Capture the cell that displays the provided text and extract its [x, y] central coordinate. 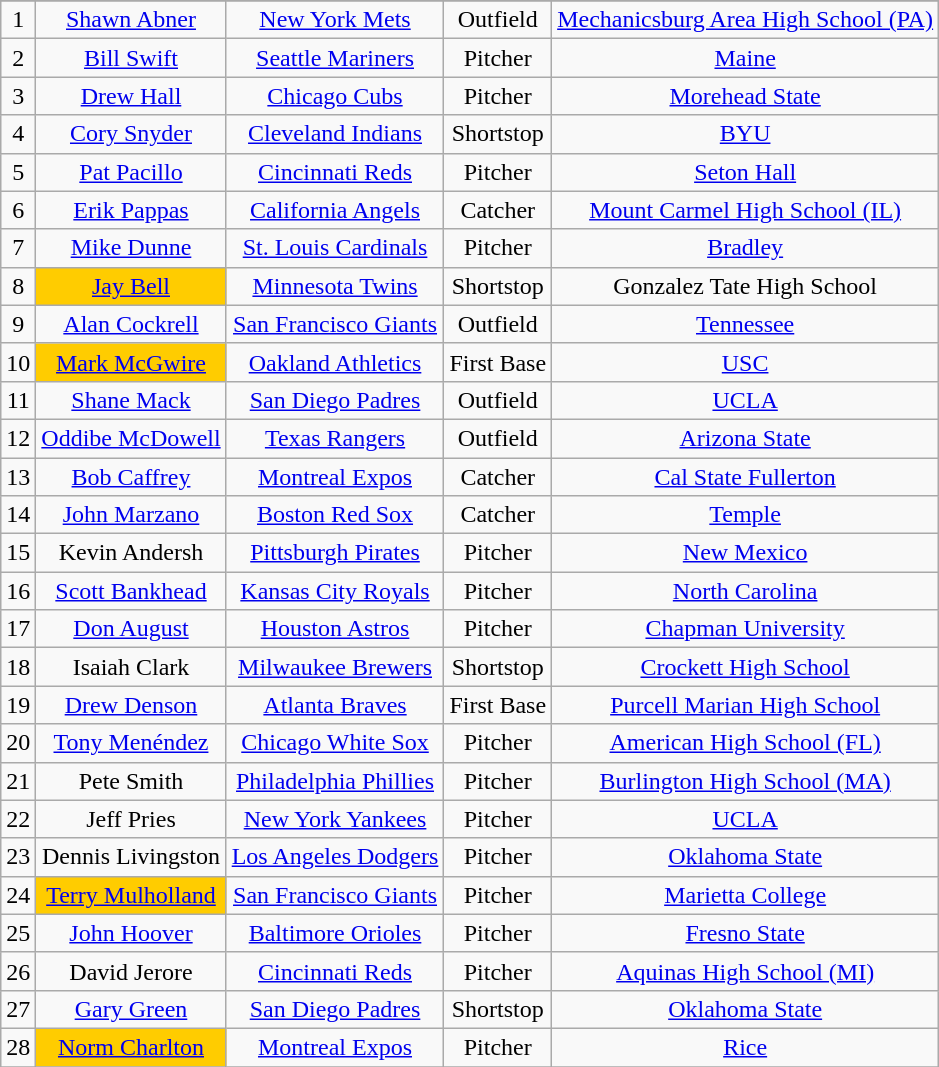
Kevin Andersh [131, 553]
1 [18, 20]
Kansas City Royals [335, 591]
12 [18, 438]
Atlanta Braves [335, 705]
Bill Swift [131, 58]
Bradley [746, 248]
10 [18, 362]
New York Yankees [335, 819]
Mike Dunne [131, 248]
17 [18, 629]
Shane Mack [131, 400]
Seattle Mariners [335, 58]
14 [18, 515]
11 [18, 400]
California Angels [335, 210]
Texas Rangers [335, 438]
Crockett High School [746, 667]
Pete Smith [131, 781]
Cory Snyder [131, 134]
Dennis Livingston [131, 857]
Mark McGwire [131, 362]
Alan Cockrell [131, 324]
8 [18, 286]
Chicago White Sox [335, 743]
13 [18, 477]
Aquinas High School (MI) [746, 971]
Cleveland Indians [335, 134]
Pittsburgh Pirates [335, 553]
21 [18, 781]
26 [18, 971]
Morehead State [746, 96]
18 [18, 667]
David Jerore [131, 971]
25 [18, 933]
23 [18, 857]
4 [18, 134]
Bob Caffrey [131, 477]
Cal State Fullerton [746, 477]
Erik Pappas [131, 210]
5 [18, 172]
BYU [746, 134]
Jeff Pries [131, 819]
Boston Red Sox [335, 515]
Scott Bankhead [131, 591]
John Marzano [131, 515]
19 [18, 705]
Terry Mulholland [131, 895]
Arizona State [746, 438]
New York Mets [335, 20]
North Carolina [746, 591]
Tony Menéndez [131, 743]
Isaiah Clark [131, 667]
Tennessee [746, 324]
Baltimore Orioles [335, 933]
22 [18, 819]
Houston Astros [335, 629]
Fresno State [746, 933]
Drew Hall [131, 96]
American High School (FL) [746, 743]
John Hoover [131, 933]
16 [18, 591]
Chapman University [746, 629]
Shawn Abner [131, 20]
Seton Hall [746, 172]
Rice [746, 1047]
28 [18, 1047]
Philadelphia Phillies [335, 781]
Chicago Cubs [335, 96]
9 [18, 324]
2 [18, 58]
Oddibe McDowell [131, 438]
St. Louis Cardinals [335, 248]
Pat Pacillo [131, 172]
Jay Bell [131, 286]
Mechanicsburg Area High School (PA) [746, 20]
Don August [131, 629]
Marietta College [746, 895]
Minnesota Twins [335, 286]
Gonzalez Tate High School [746, 286]
Temple [746, 515]
27 [18, 1009]
Drew Denson [131, 705]
Maine [746, 58]
Mount Carmel High School (IL) [746, 210]
Oakland Athletics [335, 362]
Burlington High School (MA) [746, 781]
20 [18, 743]
24 [18, 895]
Norm Charlton [131, 1047]
Purcell Marian High School [746, 705]
15 [18, 553]
Gary Green [131, 1009]
6 [18, 210]
Los Angeles Dodgers [335, 857]
7 [18, 248]
USC [746, 362]
Milwaukee Brewers [335, 667]
3 [18, 96]
New Mexico [746, 553]
